Locate the cell with the specified text and output its (x, y) center coordinate. 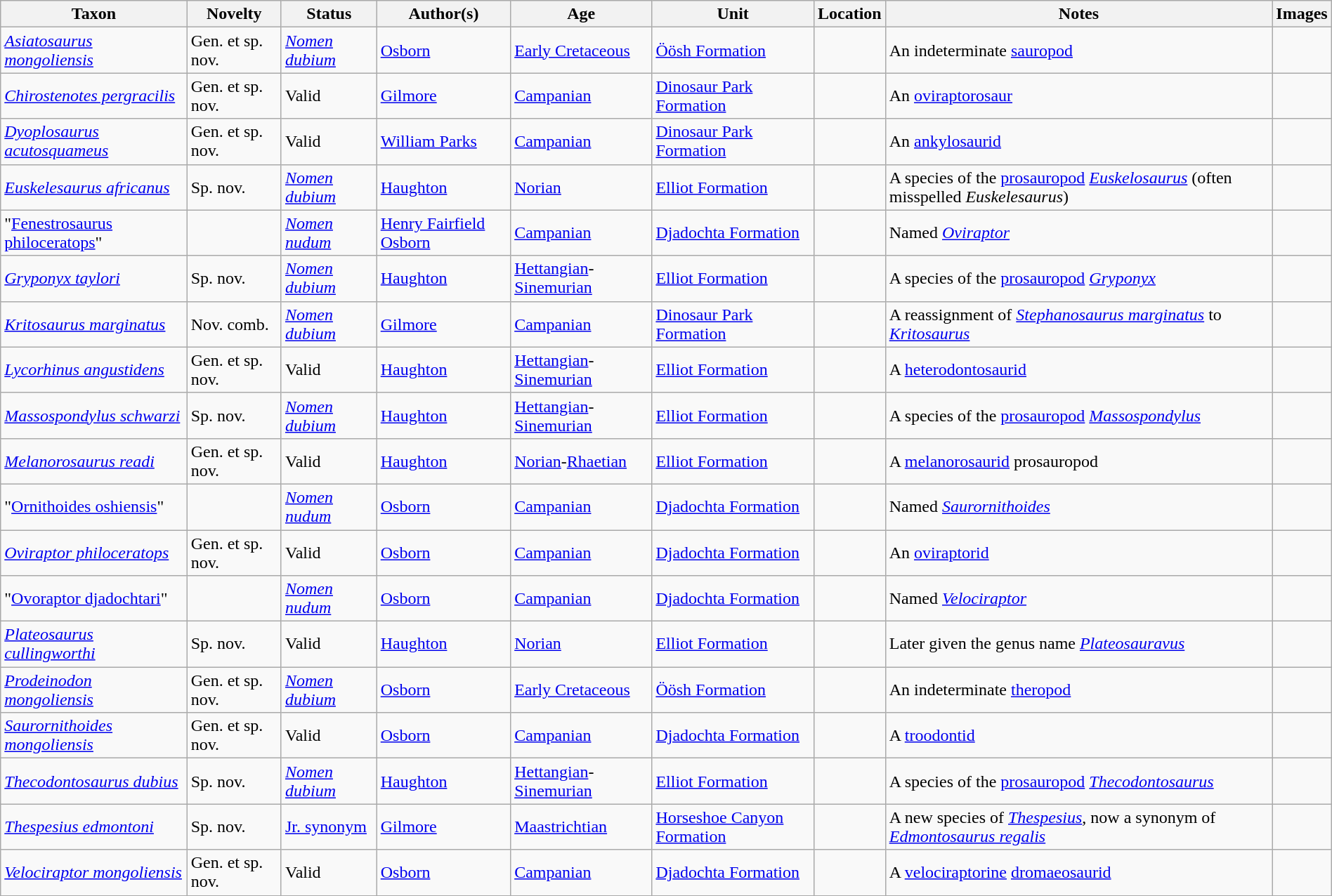
Age (582, 14)
Horseshoe Canyon Formation (733, 827)
Massospondylus schwarzi (94, 416)
Plateosaurus cullingworthi (94, 645)
"Ornithoides oshiensis" (94, 507)
Thecodontosaurus dubius (94, 781)
An oviraptorosaur (1079, 95)
Henry Fairfield Osborn (443, 233)
Norian-Rhaetian (582, 461)
"Ovoraptor djadochtari" (94, 598)
A heterodontosaurid (1079, 369)
A new species of Thespesius, now a synonym of Edmontosaurus regalis (1079, 827)
A reassignment of Stephanosaurus marginatus to Kritosaurus (1079, 324)
Asiatosaurus mongoliensis (94, 51)
Jr. synonym (329, 827)
Location (849, 14)
An indeterminate theropod (1079, 690)
Named Velociraptor (1079, 598)
A troodontid (1079, 736)
Oviraptor philoceratops (94, 552)
Unit (733, 14)
A melanorosaurid prosauropod (1079, 461)
Melanorosaurus readi (94, 461)
An ankylosaurid (1079, 142)
An indeterminate sauropod (1079, 51)
Nov. comb. (234, 324)
Velociraptor mongoliensis (94, 872)
Taxon (94, 14)
Thespesius edmontoni (94, 827)
A velociraptorine dromaeosaurid (1079, 872)
Kritosaurus marginatus (94, 324)
Notes (1079, 14)
Later given the genus name Plateosauravus (1079, 645)
Chirostenotes pergracilis (94, 95)
Gryponyx taylori (94, 278)
Author(s) (443, 14)
A species of the prosauropod Euskelosaurus (often misspelled Euskelesaurus) (1079, 187)
A species of the prosauropod Massospondylus (1079, 416)
Dyoplosaurus acutosquameus (94, 142)
"Fenestrosaurus philoceratops" (94, 233)
Status (329, 14)
A species of the prosauropod Gryponyx (1079, 278)
Euskelesaurus africanus (94, 187)
Prodeinodon mongoliensis (94, 690)
An oviraptorid (1079, 552)
Named Saurornithoides (1079, 507)
William Parks (443, 142)
Maastrichtian (582, 827)
Lycorhinus angustidens (94, 369)
Saurornithoides mongoliensis (94, 736)
Novelty (234, 14)
Images (1302, 14)
A species of the prosauropod Thecodontosaurus (1079, 781)
Named Oviraptor (1079, 233)
